Locate the cell with the specified text and output its [x, y] center coordinate. 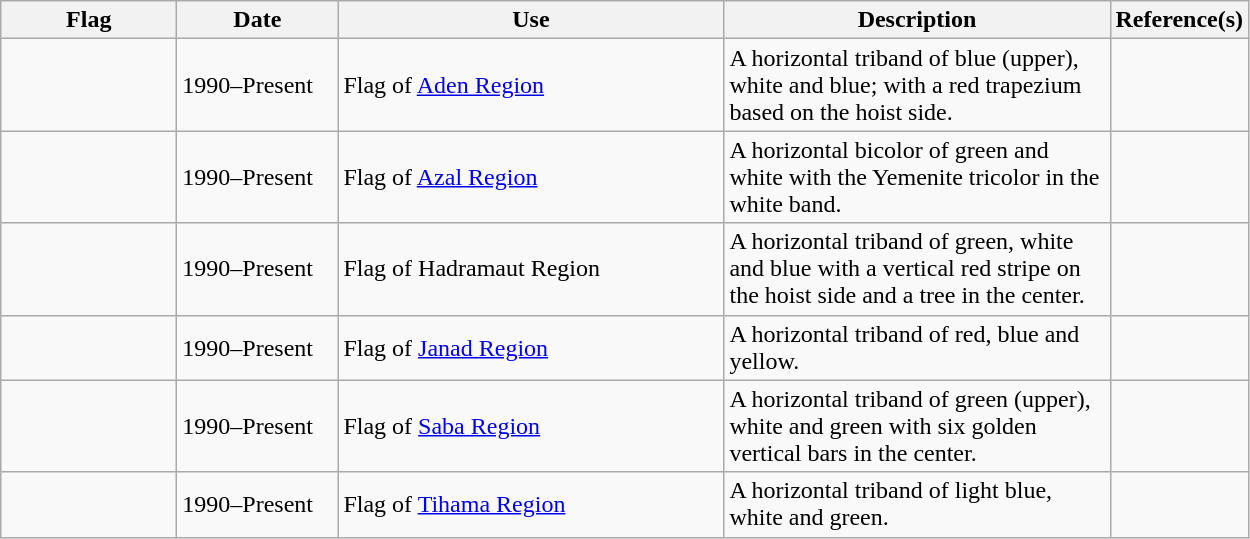
A horizontal triband of light blue, white and green. [917, 504]
Flag of Saba Region [531, 426]
A horizontal triband of blue (upper), white and blue; with a red trapezium based on the hoist side. [917, 85]
Flag of Azal Region [531, 177]
Flag [89, 20]
Flag of Aden Region [531, 85]
A horizontal bicolor of green and white with the Yemenite tricolor in the white band. [917, 177]
Flag of Janad Region [531, 348]
Flag of Hadramaut Region [531, 269]
Use [531, 20]
Flag of Tihama Region [531, 504]
A horizontal triband of green, white and blue with a vertical red stripe on the hoist side and a tree in the center. [917, 269]
Description [917, 20]
A horizontal triband of red, blue and yellow. [917, 348]
A horizontal triband of green (upper), white and green with six golden vertical bars in the center. [917, 426]
Reference(s) [1180, 20]
Date [258, 20]
